Capture the cell that displays the provided text and extract its [x, y] central coordinate. 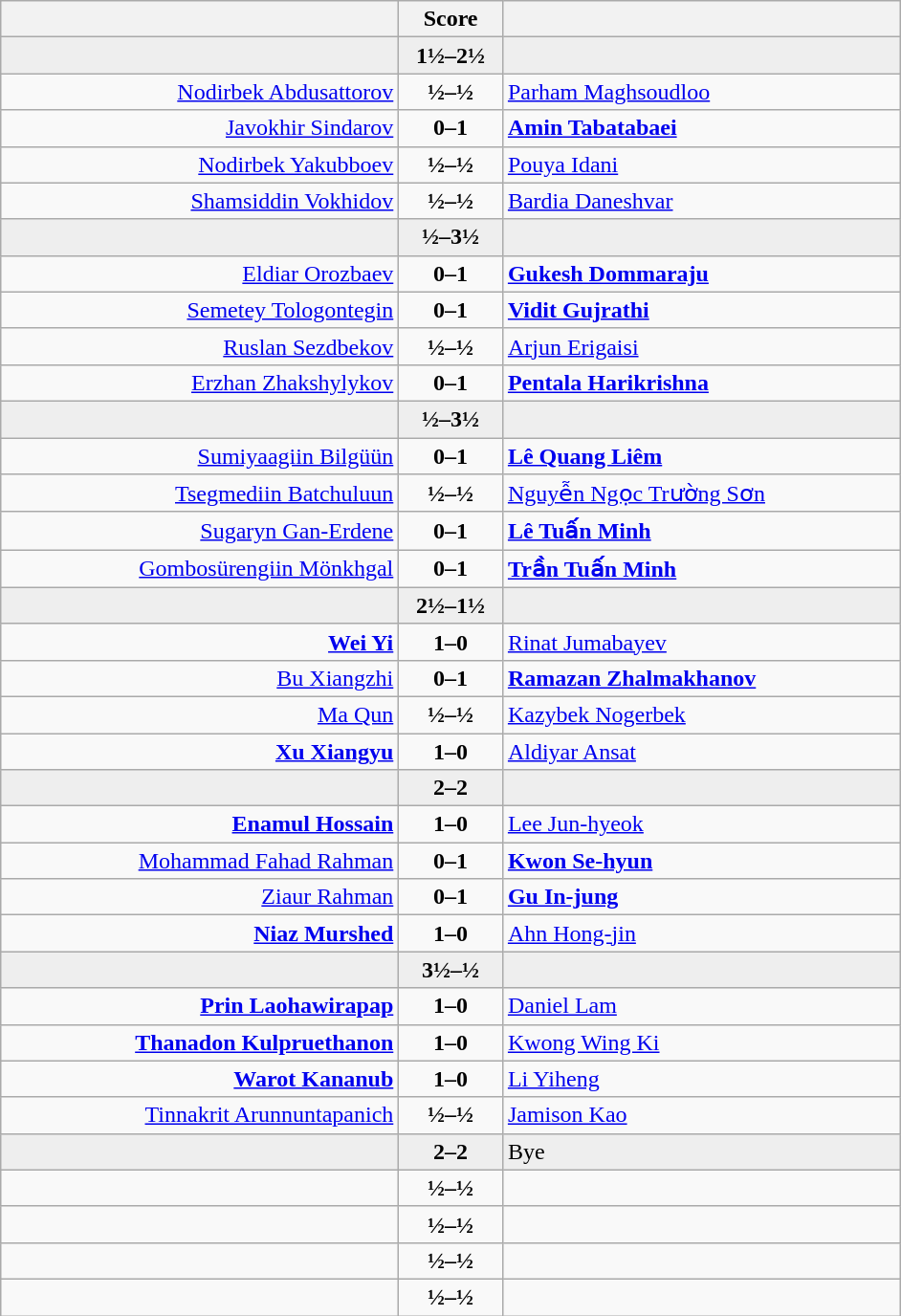
Warot Kananub [200, 1079]
Xu Xiangyu [200, 751]
2½–1½ [451, 605]
Amin Tabatabaei [701, 128]
Tinnakrit Arunnuntapanich [200, 1115]
Prin Laohawirapap [200, 1006]
Niaz Murshed [200, 933]
3½–½ [451, 970]
Pouya Idani [701, 164]
Nodirbek Yakubboev [200, 164]
Kazybek Nogerbek [701, 714]
Score [451, 19]
1½–2½ [451, 55]
Rinat Jumabayev [701, 642]
Gombosürengiin Mönkhgal [200, 569]
Sumiyaagiin Bilgüün [200, 456]
Ruslan Sezdbekov [200, 346]
Kwong Wing Ki [701, 1042]
Arjun Erigaisi [701, 346]
Trần Tuấn Minh [701, 569]
Lê Quang Liêm [701, 456]
Ramazan Zhalmakhanov [701, 678]
Ma Qun [200, 714]
Sugaryn Gan-Erdene [200, 531]
Gukesh Dommaraju [701, 274]
Jamison Kao [701, 1115]
Vidit Gujrathi [701, 310]
Gu In-jung [701, 897]
Bardia Daneshvar [701, 201]
Parham Maghsoudloo [701, 92]
Bu Xiangzhi [200, 678]
Semetey Tologontegin [200, 310]
Li Yiheng [701, 1079]
Erzhan Zhakshylykov [200, 383]
Thanadon Kulpruethanon [200, 1042]
Lê Tuấn Minh [701, 531]
Bye [701, 1151]
Daniel Lam [701, 1006]
Javokhir Sindarov [200, 128]
Wei Yi [200, 642]
Lee Jun-hyeok [701, 824]
Nguyễn Ngọc Trường Sơn [701, 493]
Pentala Harikrishna [701, 383]
Ahn Hong-jin [701, 933]
Eldiar Orozbaev [200, 274]
Nodirbek Abdusattorov [200, 92]
Shamsiddin Vokhidov [200, 201]
Ziaur Rahman [200, 897]
Aldiyar Ansat [701, 751]
Enamul Hossain [200, 824]
Mohammad Fahad Rahman [200, 861]
Tsegmediin Batchuluun [200, 493]
Kwon Se-hyun [701, 861]
